Find where the given text appears and provide that cell's center as (X, Y) coordinate. 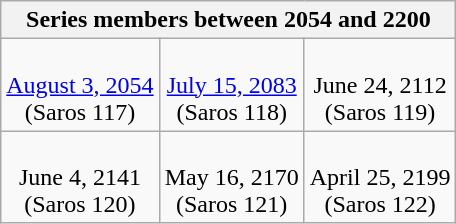
Series members between 2054 and 2200 (228, 20)
June 24, 2112(Saros 119) (380, 85)
July 15, 2083(Saros 118) (232, 85)
April 25, 2199(Saros 122) (380, 177)
May 16, 2170(Saros 121) (232, 177)
August 3, 2054(Saros 117) (80, 85)
June 4, 2141(Saros 120) (80, 177)
